Find where the given text appears and provide that cell's center as [x, y] coordinate. 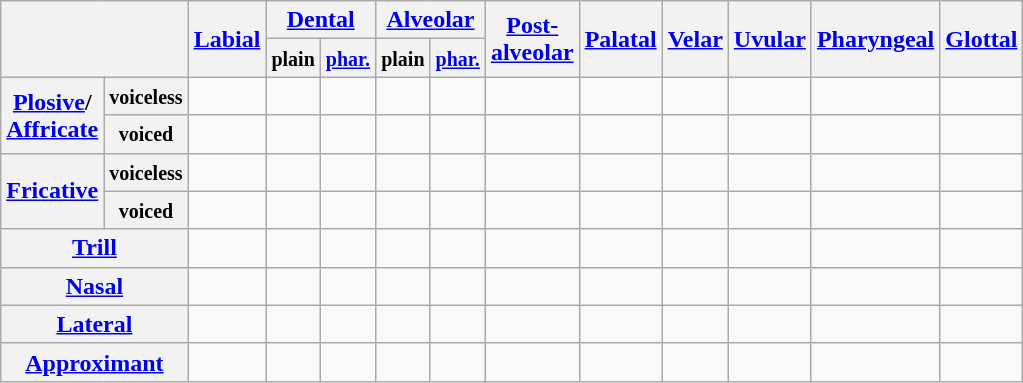
Post-alveolar [532, 39]
Approximant [94, 362]
Uvular [770, 39]
Glottal [982, 39]
Plosive/Affricate [52, 115]
Velar [695, 39]
Fricative [52, 191]
Lateral [94, 324]
Trill [94, 248]
Nasal [94, 286]
Palatal [620, 39]
Dental [321, 20]
Pharyngeal [875, 39]
Alveolar [431, 20]
Labial [227, 39]
